Pinpoint the cell where the given text exists, returning its (x, y) midpoint coordinate. 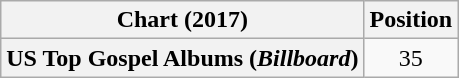
Position (411, 20)
Chart (2017) (182, 20)
35 (411, 58)
US Top Gospel Albums (Billboard) (182, 58)
